Output the (X, Y) coordinate of the center of the cell containing the given text.  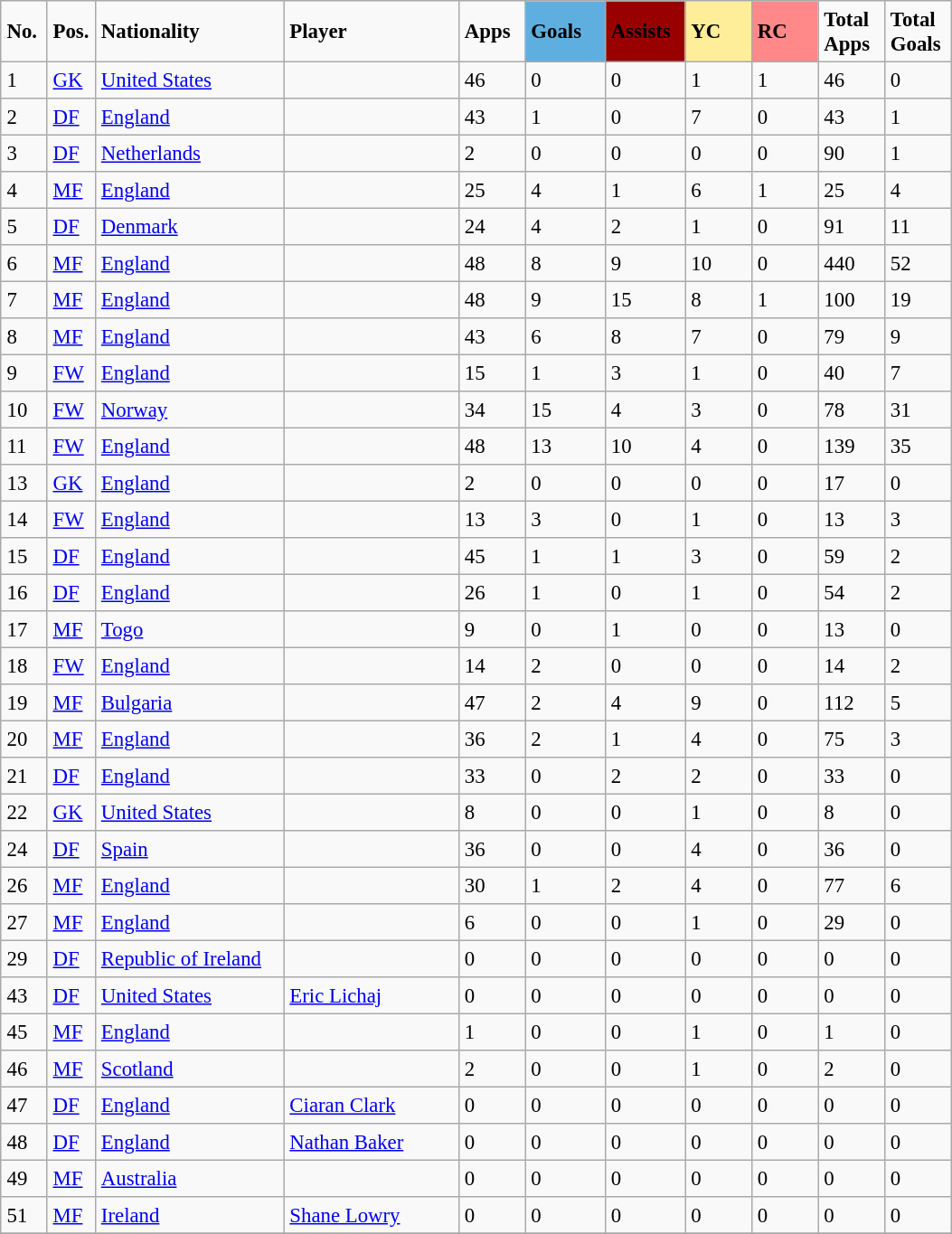
18 (24, 665)
77 (852, 885)
Spain (189, 849)
22 (24, 812)
112 (852, 702)
Australia (189, 1178)
75 (852, 739)
31 (918, 410)
59 (852, 556)
21 (24, 776)
Bulgaria (189, 702)
40 (852, 372)
79 (852, 336)
54 (852, 592)
Pos. (71, 32)
78 (852, 410)
Denmark (189, 226)
Goals (565, 32)
Shane Lowry (372, 1215)
No. (24, 32)
Total Apps (852, 32)
16 (24, 592)
Apps (492, 32)
52 (918, 263)
Ireland (189, 1215)
Eric Lichaj (372, 995)
Assists (645, 32)
Nathan Baker (372, 1142)
100 (852, 299)
Scotland (189, 1069)
Total Goals (918, 32)
Player (372, 32)
91 (852, 226)
440 (852, 263)
Norway (189, 410)
20 (24, 739)
27 (24, 922)
30 (492, 885)
Netherlands (189, 153)
YC (719, 32)
Togo (189, 629)
Nationality (189, 32)
90 (852, 153)
RC (785, 32)
Republic of Ireland (189, 958)
35 (918, 446)
49 (24, 1178)
34 (492, 410)
139 (852, 446)
51 (24, 1215)
Ciaran Clark (372, 1105)
